Scan for the cell matching the given text and deliver its [X, Y] coordinate at center. 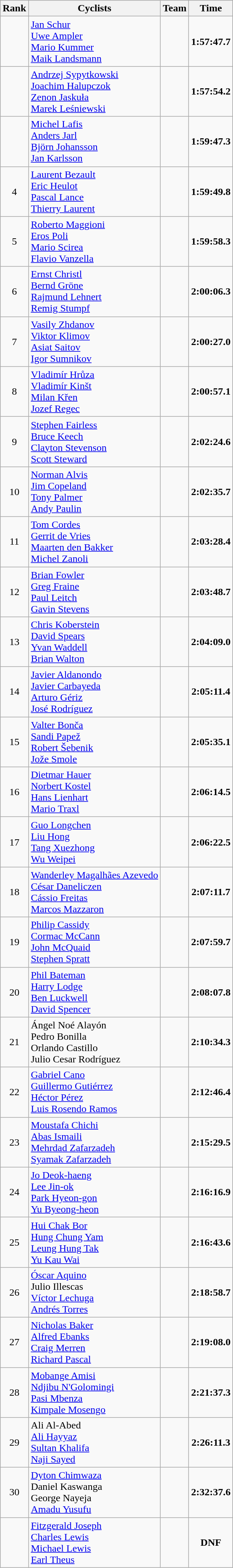
Andrzej SypytkowskiJoachim HalupczokZenon JaskułaMarek Leśniewski [94, 92]
1:59:47.3 [211, 141]
26 [14, 1292]
2:21:37.3 [211, 1393]
1:59:58.3 [211, 241]
2:02:35.7 [211, 492]
Phil BatemanHarry LodgeBen LuckwellDavid Spencer [94, 992]
1:57:47.7 [211, 41]
Óscar AquinoJulio IllescasVíctor LechugaAndrés Torres [94, 1292]
Fitzgerald JosephCharles LewisMichael LewisEarl Theus [94, 1542]
16 [14, 792]
Team [175, 8]
2:26:11.3 [211, 1442]
10 [14, 492]
Dyton ChimwazaDaniel KaswangaGeorge NayejaAmadu Yusufu [94, 1493]
Chris KobersteinDavid SpearsYvan WaddellBrian Walton [94, 642]
4 [14, 192]
2:16:16.9 [211, 1192]
2:07:59.7 [211, 942]
DNF [211, 1542]
Laurent BezaultEric HeulotPascal LanceThierry Laurent [94, 192]
Vladimír HrůzaVladimír KinštMilan KřenJozef Regec [94, 392]
27 [14, 1342]
17 [14, 842]
Valter BončaSandi PapežRobert ŠebenikJože Smole [94, 742]
Jan SchurUwe AmplerMario KummerMaik Landsmann [94, 41]
2:02:24.6 [211, 441]
Wanderley Magalhães AzevedoCésar DaneliczenCássio FreitasMarcos Mazzaron [94, 892]
2:05:35.1 [211, 742]
2:18:58.7 [211, 1292]
Hui Chak BorHung Chung YamLeung Hung TakYu Kau Wai [94, 1242]
22 [14, 1092]
Ernst ChristlBernd GröneRajmund LehnertRemig Stumpf [94, 292]
2:00:57.1 [211, 392]
Time [211, 8]
20 [14, 992]
11 [14, 541]
2:07:11.7 [211, 892]
2:03:48.7 [211, 592]
21 [14, 1042]
Dietmar HauerNorbert KostelHans LienhartMario Traxl [94, 792]
Roberto MaggioniEros PoliMario ScireaFlavio Vanzella [94, 241]
Rank [14, 8]
6 [14, 292]
Philip CassidyCormac McCannJohn McQuaidStephen Spratt [94, 942]
Stephen FairlessBruce KeechClayton StevensonScott Steward [94, 441]
Ali Al-AbedAli HayyazSultan KhalifaNaji Sayed [94, 1442]
2:19:08.0 [211, 1342]
29 [14, 1442]
2:00:06.3 [211, 292]
19 [14, 942]
Ángel Noé AlayónPedro BonillaOrlando CastilloJulio Cesar Rodríguez [94, 1042]
2:05:11.4 [211, 692]
2:08:07.8 [211, 992]
30 [14, 1493]
24 [14, 1192]
1:59:49.8 [211, 192]
Tom CordesGerrit de VriesMaarten den BakkerMichel Zanoli [94, 541]
1:57:54.2 [211, 92]
2:03:28.4 [211, 541]
2:16:43.6 [211, 1242]
13 [14, 642]
18 [14, 892]
Mobange AmisiNdjibu N'GolomingiPasi MbenzaKimpale Mosengo [94, 1393]
2:12:46.4 [211, 1092]
2:10:34.3 [211, 1042]
15 [14, 742]
Norman AlvisJim CopelandTony PalmerAndy Paulin [94, 492]
Moustafa ChichiAbas IsmailiMehrdad ZafarzadehSyamak Zafarzadeh [94, 1142]
2:06:22.5 [211, 842]
2:32:37.6 [211, 1493]
25 [14, 1242]
5 [14, 241]
8 [14, 392]
2:04:09.0 [211, 642]
Gabriel CanoGuillermo GutiérrezHéctor PérezLuis Rosendo Ramos [94, 1092]
9 [14, 441]
2:06:14.5 [211, 792]
Guo LongchenLiu HongTang XuezhongWu Weipei [94, 842]
2:00:27.0 [211, 341]
Jo Deok-haengLee Jin-okPark Hyeon-gonYu Byeong-heon [94, 1192]
Javier AldanondoJavier CarbayedaArturo GérizJosé Rodríguez [94, 692]
Nicholas BakerAlfred EbanksCraig MerrenRichard Pascal [94, 1342]
7 [14, 341]
12 [14, 592]
Cyclists [94, 8]
14 [14, 692]
Michel LafisAnders JarlBjörn JohanssonJan Karlsson [94, 141]
2:15:29.5 [211, 1142]
Vasily ZhdanovViktor KlimovAsiat SaitovIgor Sumnikov [94, 341]
Brian FowlerGreg FrainePaul LeitchGavin Stevens [94, 592]
23 [14, 1142]
28 [14, 1393]
